Capture the cell that displays the provided text and extract its (X, Y) central coordinate. 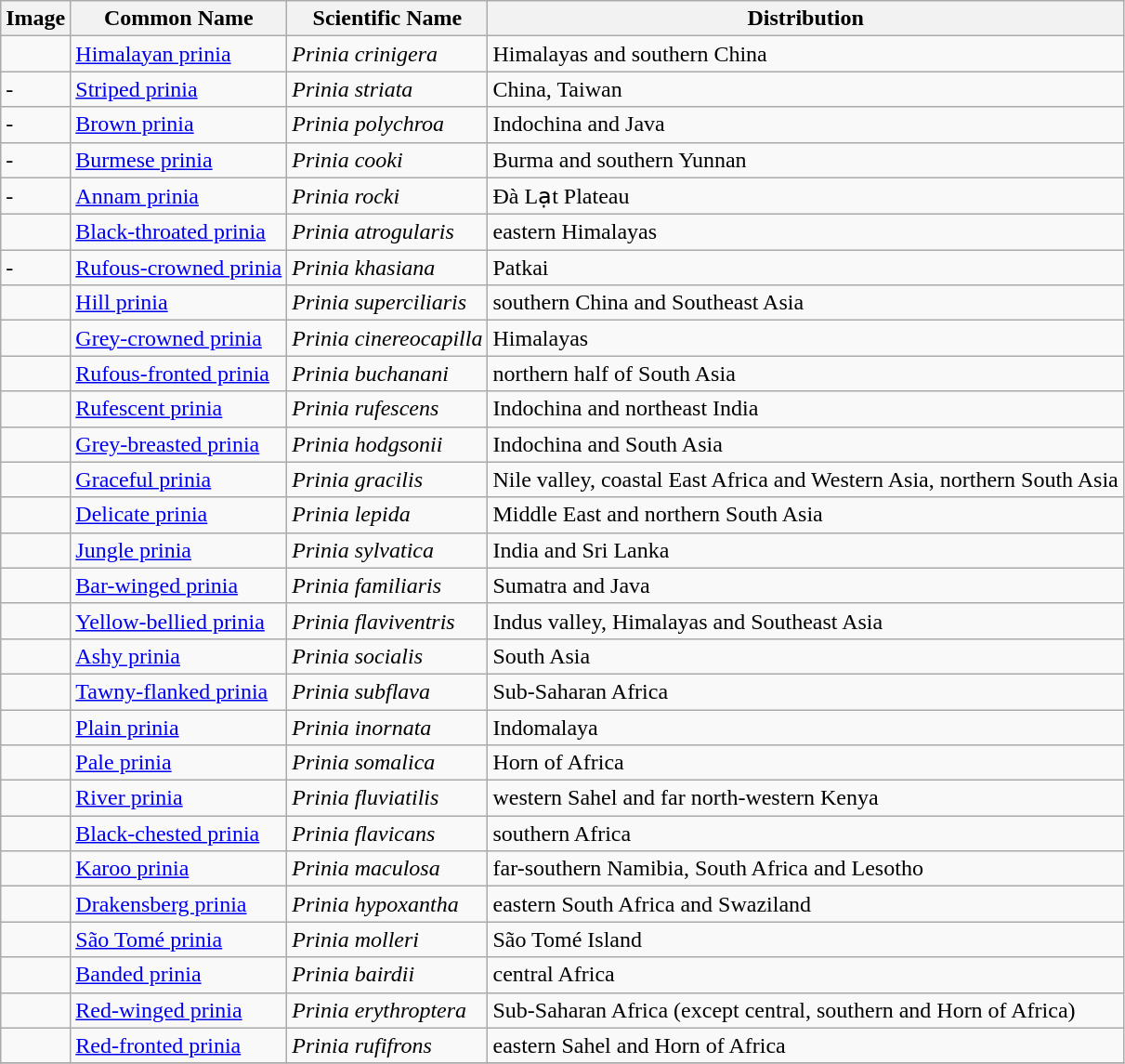
Grey-crowned prinia (178, 338)
Rufous-crowned prinia (178, 268)
Prinia rocki (387, 196)
western Sahel and far north-western Kenya (805, 798)
Bar-winged prinia (178, 585)
eastern Himalayas (805, 232)
Horn of Africa (805, 763)
Prinia khasiana (387, 268)
Sub-Saharan Africa (805, 691)
Plain prinia (178, 728)
Nile valley, coastal East Africa and Western Asia, northern South Asia (805, 479)
Prinia bairdii (387, 975)
Prinia hodgsonii (387, 444)
Prinia atrogularis (387, 232)
Prinia superciliaris (387, 303)
Graceful prinia (178, 479)
Indochina and South Asia (805, 444)
Himalayas (805, 338)
Scientific Name (387, 19)
Black-chested prinia (178, 834)
Prinia subflava (387, 691)
southern China and Southeast Asia (805, 303)
Prinia erythroptera (387, 1010)
Patkai (805, 268)
Prinia maculosa (387, 869)
Prinia polychroa (387, 125)
Red-fronted prinia (178, 1045)
Tawny-flanked prinia (178, 691)
Prinia crinigera (387, 54)
Delicate prinia (178, 515)
Striped prinia (178, 89)
southern Africa (805, 834)
Prinia rufifrons (387, 1045)
Prinia striata (387, 89)
Brown prinia (178, 125)
Common Name (178, 19)
far-southern Namibia, South Africa and Lesotho (805, 869)
Middle East and northern South Asia (805, 515)
Prinia gracilis (387, 479)
Burmese prinia (178, 160)
Grey-breasted prinia (178, 444)
Indochina and northeast India (805, 409)
Pale prinia (178, 763)
Distribution (805, 19)
Indochina and Java (805, 125)
Prinia fluviatilis (387, 798)
Đà Lạt Plateau (805, 196)
Prinia cooki (387, 160)
Prinia rufescens (387, 409)
Banded prinia (178, 975)
Black-throated prinia (178, 232)
Image (35, 19)
Prinia cinereocapilla (387, 338)
Burma and southern Yunnan (805, 160)
Prinia socialis (387, 656)
Prinia familiaris (387, 585)
Yellow-bellied prinia (178, 621)
Himalayas and southern China (805, 54)
Prinia hypoxantha (387, 904)
Sumatra and Java (805, 585)
São Tomé prinia (178, 939)
Prinia somalica (387, 763)
Prinia inornata (387, 728)
China, Taiwan (805, 89)
India and Sri Lanka (805, 550)
northern half of South Asia (805, 374)
Prinia lepida (387, 515)
Prinia sylvatica (387, 550)
Prinia buchanani (387, 374)
Himalayan prinia (178, 54)
Rufescent prinia (178, 409)
Red-winged prinia (178, 1010)
eastern Sahel and Horn of Africa (805, 1045)
Indomalaya (805, 728)
Ashy prinia (178, 656)
Karoo prinia (178, 869)
Rufous-fronted prinia (178, 374)
Hill prinia (178, 303)
eastern South Africa and Swaziland (805, 904)
Prinia molleri (387, 939)
São Tomé Island (805, 939)
River prinia (178, 798)
central Africa (805, 975)
South Asia (805, 656)
Prinia flaviventris (387, 621)
Annam prinia (178, 196)
Prinia flavicans (387, 834)
Drakensberg prinia (178, 904)
Sub-Saharan Africa (except central, southern and Horn of Africa) (805, 1010)
Indus valley, Himalayas and Southeast Asia (805, 621)
Jungle prinia (178, 550)
